From the cell containing the given text, extract its center point as [x, y] coordinate. 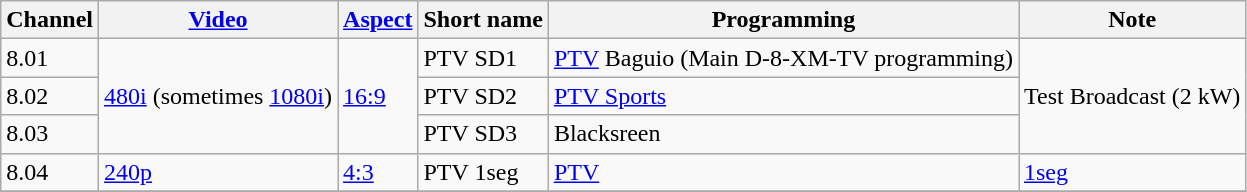
PTV Baguio (Main D-8-XM-TV programming) [783, 58]
PTV 1seg [483, 172]
PTV SD2 [483, 96]
PTV SD1 [483, 58]
Note [1132, 20]
PTV [783, 172]
Video [218, 20]
8.01 [50, 58]
Channel [50, 20]
8.02 [50, 96]
8.04 [50, 172]
Test Broadcast (2 kW) [1132, 96]
1seg [1132, 172]
Programming [783, 20]
16:9 [378, 96]
480i (sometimes 1080i) [218, 96]
Short name [483, 20]
240p [218, 172]
PTV SD3 [483, 134]
Blacksreen [783, 134]
Aspect [378, 20]
4:3 [378, 172]
8.03 [50, 134]
PTV Sports [783, 96]
